Capture the cell that displays the provided text and extract its (X, Y) central coordinate. 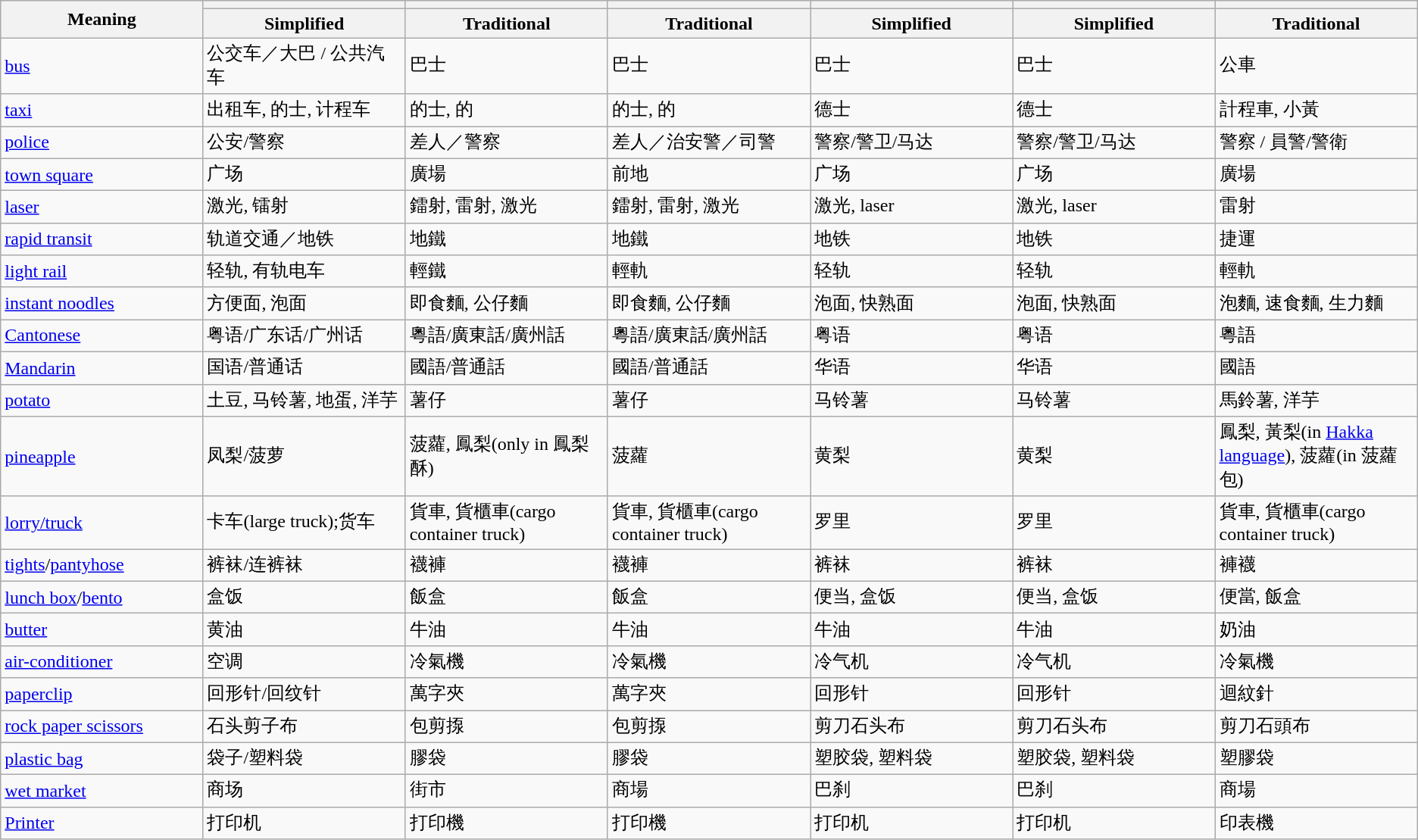
石头剪子布 (305, 727)
鳳梨, 黃梨(in Hakka language), 菠蘿(in 菠蘿包) (1316, 457)
街市 (506, 791)
泡麵, 速食麵, 生力麵 (1316, 303)
印表機 (1316, 823)
土豆, 马铃薯, 地蛋, 洋芋 (305, 400)
paperclip (102, 694)
粵語 (1316, 336)
卡车(large truck);货车 (305, 523)
計程車, 小黃 (1316, 111)
instant noodles (102, 303)
light rail (102, 271)
Meaning (102, 20)
便當, 飯盒 (1316, 597)
菠蘿, 鳳梨(only in 鳳梨酥) (506, 457)
差人／治安警／司警 (709, 142)
馬鈴薯, 洋芋 (1316, 400)
air-conditioner (102, 662)
Printer (102, 823)
taxi (102, 111)
激光, 镭射 (305, 208)
捷運 (1316, 239)
前地 (709, 174)
迴紋針 (1316, 694)
公交车／大巴 / 公共汽车 (305, 66)
褲襪 (1316, 565)
轻轨, 有轨电车 (305, 271)
bus (102, 66)
菠蘿 (709, 457)
輕鐵 (506, 271)
回形针/回纹针 (305, 694)
空调 (305, 662)
粤语/广东话/广州话 (305, 336)
wet market (102, 791)
差人／警察 (506, 142)
剪刀石頭布 (1316, 727)
公安/警察 (305, 142)
laser (102, 208)
轨道交通／地铁 (305, 239)
potato (102, 400)
Mandarin (102, 368)
国语/普通话 (305, 368)
出租车, 的士, 计程车 (305, 111)
rapid transit (102, 239)
國語 (1316, 368)
Cantonese (102, 336)
袋子/塑料袋 (305, 759)
公車 (1316, 66)
塑膠袋 (1316, 759)
pineapple (102, 457)
雷射 (1316, 208)
警察 / 員警/警衛 (1316, 142)
盒饭 (305, 597)
police (102, 142)
裤袜/连裤袜 (305, 565)
黄油 (305, 630)
商场 (305, 791)
lorry/truck (102, 523)
方便面, 泡面 (305, 303)
plastic bag (102, 759)
tights/pantyhose (102, 565)
凤梨/菠萝 (305, 457)
奶油 (1316, 630)
lunch box/bento (102, 597)
rock paper scissors (102, 727)
town square (102, 174)
butter (102, 630)
